Return the [X, Y] coordinate for the center point of the cell that contains the specified text.  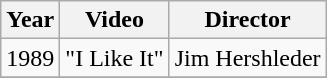
Year [30, 20]
Video [114, 20]
Jim Hershleder [248, 58]
1989 [30, 58]
"I Like It" [114, 58]
Director [248, 20]
